Locate the cell with the specified text and output its [x, y] center coordinate. 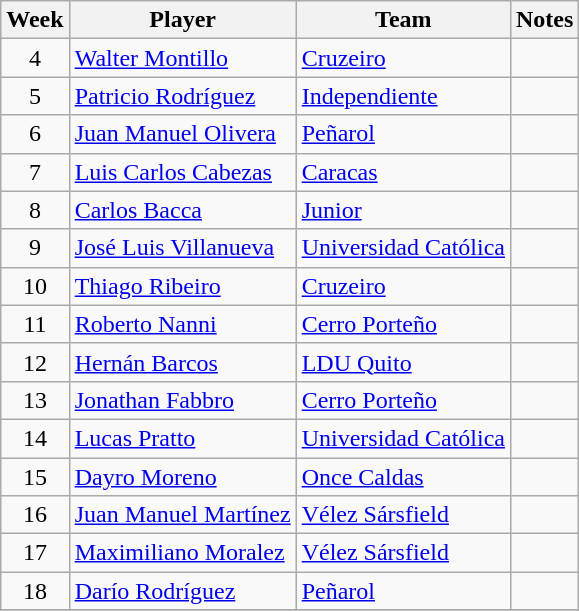
8 [35, 210]
Thiago Ribeiro [182, 286]
Player [182, 20]
5 [35, 96]
Juan Manuel Martínez [182, 515]
Independiente [403, 96]
José Luis Villanueva [182, 248]
Luis Carlos Cabezas [182, 172]
LDU Quito [403, 362]
Hernán Barcos [182, 362]
9 [35, 248]
Notes [544, 20]
13 [35, 400]
4 [35, 58]
18 [35, 591]
Junior [403, 210]
Week [35, 20]
16 [35, 515]
Jonathan Fabbro [182, 400]
Walter Montillo [182, 58]
12 [35, 362]
15 [35, 477]
14 [35, 438]
Once Caldas [403, 477]
Team [403, 20]
6 [35, 134]
Roberto Nanni [182, 324]
Lucas Pratto [182, 438]
Juan Manuel Olivera [182, 134]
Caracas [403, 172]
Carlos Bacca [182, 210]
Patricio Rodríguez [182, 96]
Dayro Moreno [182, 477]
11 [35, 324]
7 [35, 172]
Darío Rodríguez [182, 591]
10 [35, 286]
17 [35, 553]
Maximiliano Moralez [182, 553]
